Return (x, y) of the center of cell containing provided text 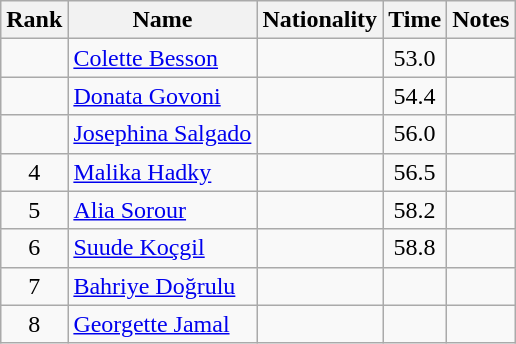
Georgette Jamal (162, 324)
53.0 (415, 58)
Suude Koçgil (162, 248)
58.2 (415, 210)
54.4 (415, 96)
Time (415, 20)
4 (34, 172)
5 (34, 210)
56.5 (415, 172)
7 (34, 286)
Rank (34, 20)
Name (162, 20)
Josephina Salgado (162, 134)
Alia Sorour (162, 210)
58.8 (415, 248)
6 (34, 248)
Nationality (320, 20)
8 (34, 324)
56.0 (415, 134)
Donata Govoni (162, 96)
Malika Hadky (162, 172)
Bahriye Doğrulu (162, 286)
Colette Besson (162, 58)
Notes (481, 20)
